Extract the (x, y) coordinate from the center of the cell holding the provided text.  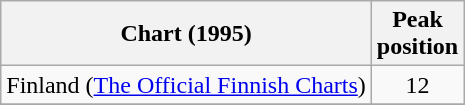
Chart (1995) (186, 34)
Finland (The Official Finnish Charts) (186, 85)
Peakposition (417, 34)
12 (417, 85)
